Locate the cell with the specified text and output its [x, y] center coordinate. 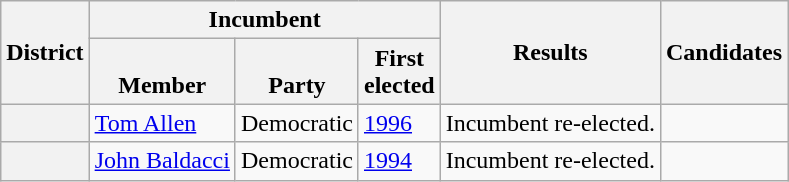
Party [296, 72]
Candidates [724, 52]
District [45, 52]
Member [162, 72]
1996 [399, 123]
1994 [399, 161]
Results [550, 52]
John Baldacci [162, 161]
Firstelected [399, 72]
Tom Allen [162, 123]
Incumbent [264, 20]
